Determine the [x, y] coordinate at the center of the cell enclosing the given text.  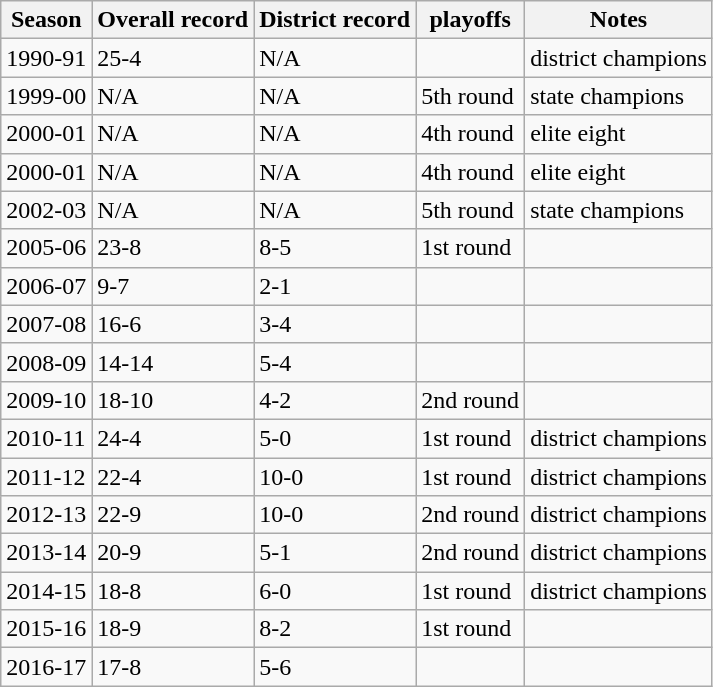
2006-07 [46, 286]
District record [335, 20]
2009-10 [46, 400]
2016-17 [46, 667]
1990-91 [46, 58]
18-8 [173, 591]
17-8 [173, 667]
2002-03 [46, 210]
5-1 [335, 553]
6-0 [335, 591]
2015-16 [46, 629]
25-4 [173, 58]
5-4 [335, 362]
18-10 [173, 400]
2011-12 [46, 477]
8-5 [335, 248]
23-8 [173, 248]
5-0 [335, 438]
16-6 [173, 324]
Notes [619, 20]
Overall record [173, 20]
playoffs [470, 20]
2007-08 [46, 324]
2008-09 [46, 362]
5-6 [335, 667]
1999-00 [46, 96]
3-4 [335, 324]
4-2 [335, 400]
2005-06 [46, 248]
14-14 [173, 362]
2-1 [335, 286]
18-9 [173, 629]
24-4 [173, 438]
2014-15 [46, 591]
8-2 [335, 629]
20-9 [173, 553]
22-9 [173, 515]
Season [46, 20]
2013-14 [46, 553]
2010-11 [46, 438]
2012-13 [46, 515]
22-4 [173, 477]
9-7 [173, 286]
